Search for the cell housing the specified text and yield its (x, y) center coordinate. 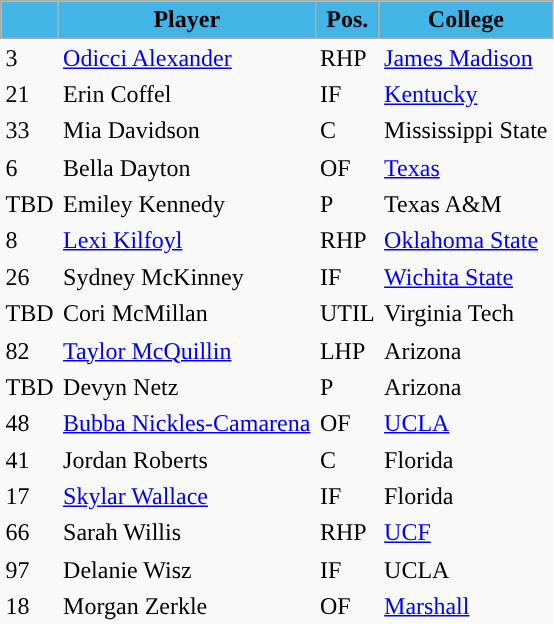
Virginia Tech (466, 314)
66 (30, 534)
97 (30, 570)
6 (30, 168)
Emiley Kennedy (186, 204)
3 (30, 58)
Delanie Wisz (186, 570)
UCF (466, 534)
Skylar Wallace (186, 496)
8 (30, 240)
Kentucky (466, 94)
Pos. (347, 20)
Sarah Willis (186, 534)
Mississippi State (466, 132)
41 (30, 460)
Texas (466, 168)
Erin Coffel (186, 94)
Lexi Kilfoyl (186, 240)
Sydney McKinney (186, 278)
Wichita State (466, 278)
48 (30, 424)
Taylor McQuillin (186, 350)
Bella Dayton (186, 168)
Bubba Nickles-Camarena (186, 424)
LHP (347, 350)
Cori McMillan (186, 314)
Jordan Roberts (186, 460)
James Madison (466, 58)
Player (186, 20)
Oklahoma State (466, 240)
33 (30, 132)
26 (30, 278)
Mia Davidson (186, 132)
17 (30, 496)
82 (30, 350)
Texas A&M (466, 204)
Odicci Alexander (186, 58)
UTIL (347, 314)
College (466, 20)
21 (30, 94)
Devyn Netz (186, 388)
